Provide the [x, y] coordinate of the cell's center where the given text is located.  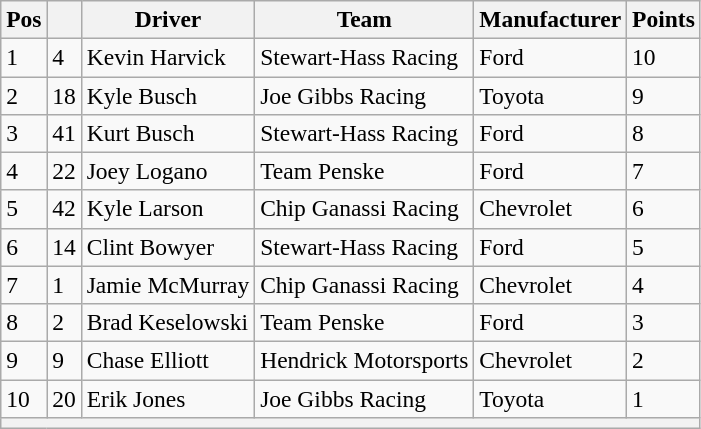
Team [364, 19]
Kyle Larson [168, 209]
Hendrick Motorsports [364, 360]
Brad Keselowski [168, 322]
Kurt Busch [168, 133]
14 [64, 247]
Points [664, 19]
Driver [168, 19]
Kevin Harvick [168, 57]
Clint Bowyer [168, 247]
22 [64, 171]
Jamie McMurray [168, 285]
Kyle Busch [168, 95]
Joey Logano [168, 171]
Pos [24, 19]
41 [64, 133]
Chase Elliott [168, 360]
Erik Jones [168, 398]
Manufacturer [550, 19]
42 [64, 209]
20 [64, 398]
18 [64, 95]
